Scan for the cell matching the given text and deliver its (X, Y) coordinate at center. 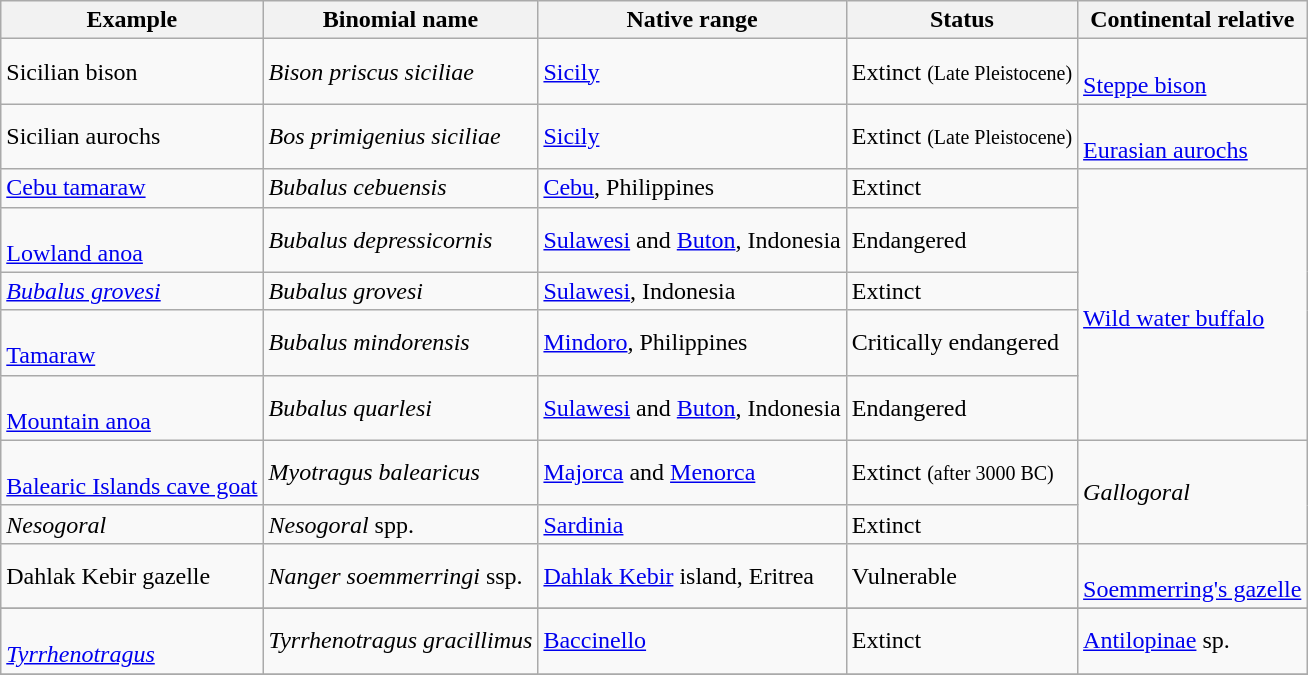
Example (132, 20)
Cebu tamaraw (132, 188)
Balearic Islands cave goat (132, 472)
Dahlak Kebir gazelle (132, 576)
Mindoro, Philippines (692, 342)
Sulawesi, Indonesia (692, 291)
Cebu, Philippines (692, 188)
Sicilian aurochs (132, 136)
Bubalus quarlesi (400, 408)
Bison priscus siciliae (400, 72)
Tyrrhenotragus (132, 640)
Bos primigenius siciliae (400, 136)
Vulnerable (962, 576)
Tamaraw (132, 342)
Native range (692, 20)
Mountain anoa (132, 408)
Binomial name (400, 20)
Status (962, 20)
Tyrrhenotragus gracillimus (400, 640)
Bubalus cebuensis (400, 188)
Lowland anoa (132, 240)
Dahlak Kebir island, Eritrea (692, 576)
Nesogoral (132, 524)
Extinct (after 3000 BC) (962, 472)
Nanger soemmerringi ssp. (400, 576)
Critically endangered (962, 342)
Sardinia (692, 524)
Eurasian aurochs (1192, 136)
Antilopinae sp. (1192, 640)
Steppe bison (1192, 72)
Nesogoral spp. (400, 524)
Myotragus balearicus (400, 472)
Majorca and Menorca (692, 472)
Wild water buffalo (1192, 304)
Gallogoral (1192, 492)
Soemmerring's gazelle (1192, 576)
Baccinello (692, 640)
Continental relative (1192, 20)
Sicilian bison (132, 72)
Bubalus depressicornis (400, 240)
Bubalus mindorensis (400, 342)
